Determine the (x, y) coordinate at the center of the cell enclosing the given text.  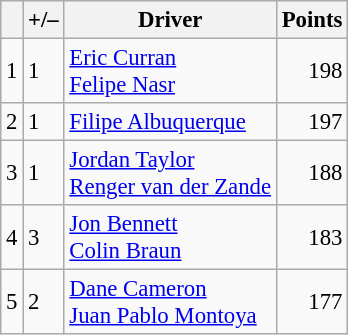
Eric Curran Felipe Nasr (170, 72)
Filipe Albuquerque (170, 122)
Jordan Taylor Renger van der Zande (170, 174)
188 (312, 174)
+/– (44, 20)
197 (312, 122)
4 (12, 238)
5 (12, 302)
Dane Cameron Juan Pablo Montoya (170, 302)
Jon Bennett Colin Braun (170, 238)
Driver (170, 20)
Points (312, 20)
177 (312, 302)
183 (312, 238)
198 (312, 72)
